For the text-containing cell, return its midpoint in (X, Y) coordinate format. 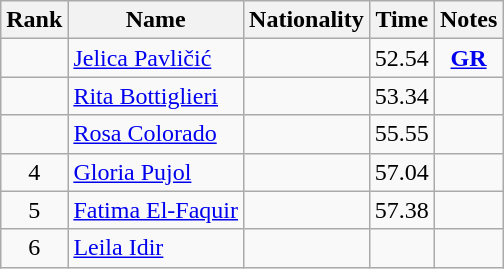
4 (34, 172)
6 (34, 248)
Leila Idir (156, 248)
GR (468, 58)
Fatima El-Faquir (156, 210)
57.38 (402, 210)
Notes (468, 20)
Rank (34, 20)
Time (402, 20)
57.04 (402, 172)
55.55 (402, 134)
Rita Bottiglieri (156, 96)
Nationality (307, 20)
Rosa Colorado (156, 134)
53.34 (402, 96)
5 (34, 210)
Gloria Pujol (156, 172)
52.54 (402, 58)
Name (156, 20)
Jelica Pavličić (156, 58)
